Capture the cell that displays the provided text and extract its [x, y] central coordinate. 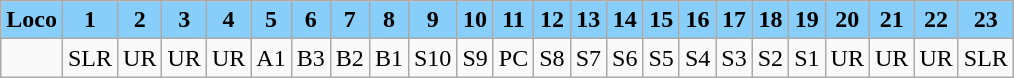
16 [697, 20]
8 [388, 20]
5 [271, 20]
B1 [388, 58]
A1 [271, 58]
15 [661, 20]
Loco [32, 20]
S2 [770, 58]
12 [552, 20]
20 [847, 20]
2 [140, 20]
4 [228, 20]
6 [310, 20]
S1 [807, 58]
3 [184, 20]
13 [588, 20]
S3 [734, 58]
S10 [432, 58]
S9 [475, 58]
PC [513, 58]
11 [513, 20]
17 [734, 20]
21 [891, 20]
22 [936, 20]
9 [432, 20]
S6 [625, 58]
S4 [697, 58]
23 [986, 20]
14 [625, 20]
S7 [588, 58]
10 [475, 20]
B2 [350, 58]
S8 [552, 58]
18 [770, 20]
19 [807, 20]
1 [90, 20]
B3 [310, 58]
7 [350, 20]
S5 [661, 58]
